For the text-containing cell, return its midpoint in [X, Y] coordinate format. 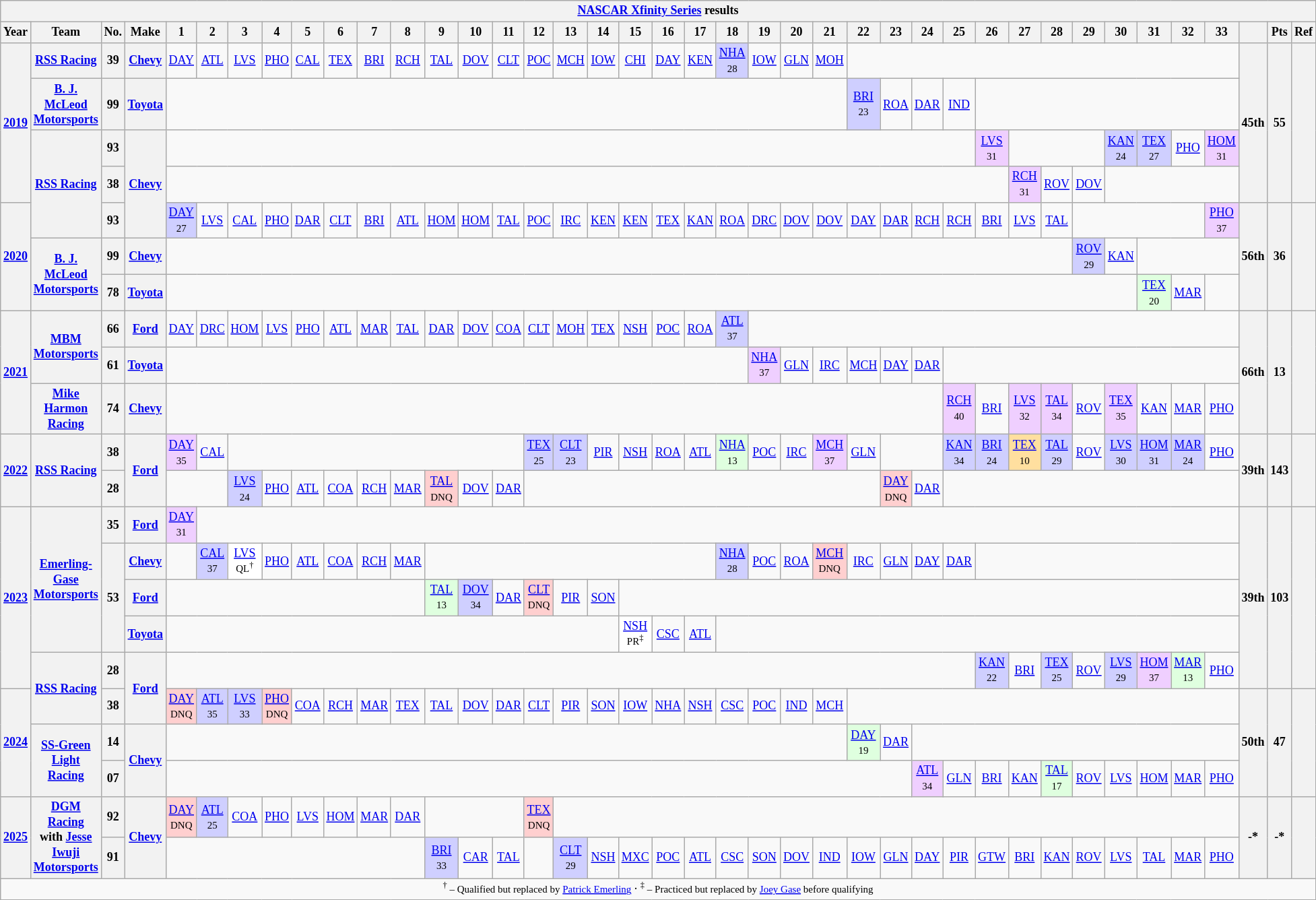
66th [1253, 373]
LVS24 [245, 488]
KAN22 [992, 670]
19 [764, 32]
RCH31 [1024, 185]
7 [374, 32]
CAR [475, 858]
TAL34 [1057, 409]
TEX35 [1121, 409]
20 [797, 32]
24 [927, 32]
LVS29 [1121, 670]
CLT29 [571, 858]
TEX20 [1154, 293]
ATL25 [212, 818]
33 [1222, 32]
LVSQL† [245, 561]
DGM Racing with Jesse Iwuji Motorsports [66, 838]
25 [959, 32]
50th [1253, 742]
LVS33 [245, 707]
27 [1024, 32]
35 [113, 525]
55 [1280, 123]
DAY31 [181, 525]
CAL37 [212, 561]
3 [245, 32]
39 [113, 61]
36 [1280, 256]
31 [1154, 32]
MCH37 [830, 453]
78 [113, 293]
45th [1253, 123]
15 [635, 32]
BRI23 [863, 104]
CHI [635, 61]
5 [307, 32]
Emerling-Gase Motorsports [66, 579]
ATL34 [927, 779]
BRI33 [442, 858]
No. [113, 32]
MAR13 [1188, 670]
DOV34 [475, 598]
Pts [1280, 32]
2019 [16, 123]
6 [341, 32]
17 [700, 32]
12 [539, 32]
56th [1253, 256]
2024 [16, 742]
TALDNQ [442, 488]
NHA13 [732, 453]
SS-Green Light Racing [66, 760]
1 [181, 32]
CLTDNQ [539, 598]
Ref [1304, 32]
92 [113, 818]
TEXDNQ [539, 818]
MCHDNQ [830, 561]
22 [863, 32]
KAN24 [1121, 148]
29 [1089, 32]
Year [16, 32]
74 [113, 409]
ROV29 [1089, 257]
2023 [16, 597]
103 [1280, 597]
DAY35 [181, 453]
ATL35 [212, 707]
MBM Motorsports [66, 346]
MAR24 [1188, 453]
DAY27 [181, 220]
CLT23 [571, 453]
Make [145, 32]
PHODNQ [277, 707]
NHA37 [764, 365]
8 [407, 32]
16 [668, 32]
TEX27 [1154, 148]
143 [1280, 470]
NSHPR‡ [635, 634]
Mike Harmon Racing [66, 409]
HOM37 [1154, 670]
LVS31 [992, 148]
53 [113, 598]
PHO37 [1222, 220]
TAL17 [1057, 779]
21 [830, 32]
2022 [16, 470]
Team [66, 32]
TAL29 [1057, 453]
TAL13 [442, 598]
11 [509, 32]
RCH40 [959, 409]
9 [442, 32]
NASCAR Xfinity Series results [658, 11]
66 [113, 329]
KAN34 [959, 453]
ATL37 [732, 329]
26 [992, 32]
BRI24 [992, 453]
4 [277, 32]
NHA [668, 707]
61 [113, 365]
10 [475, 32]
TEX10 [1024, 453]
47 [1280, 742]
DAY19 [863, 742]
LVS30 [1121, 453]
07 [113, 779]
GTW [992, 858]
2021 [16, 373]
32 [1188, 32]
2020 [16, 256]
MXC [635, 858]
30 [1121, 32]
2 [212, 32]
LVS32 [1024, 409]
23 [896, 32]
† – Qualified but replaced by Patrick Emerling ∙ ‡ – Practiced but replaced by Joey Gase before qualifying [658, 889]
2025 [16, 838]
18 [732, 32]
91 [113, 858]
